From the cell containing the given text, extract its center point as (x, y) coordinate. 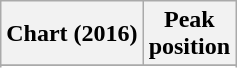
Peak position (189, 34)
Chart (2016) (72, 34)
